Return the [X, Y] coordinate for the center point of the cell that contains the specified text.  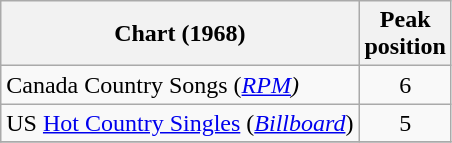
Peakposition [405, 34]
US Hot Country Singles (Billboard) [180, 123]
Chart (1968) [180, 34]
6 [405, 85]
Canada Country Songs (RPM) [180, 85]
5 [405, 123]
